Capture the cell that displays the provided text and extract its (X, Y) central coordinate. 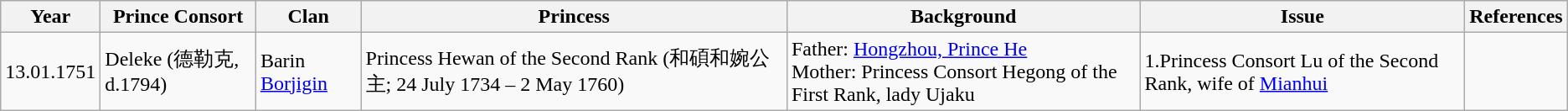
1.Princess Consort Lu of the Second Rank, wife of Mianhui (1302, 71)
Issue (1302, 17)
Father: Hongzhou, Prince HeMother: Princess Consort Hegong of the First Rank, lady Ujaku (963, 71)
Year (50, 17)
Princess Hewan of the Second Rank (和碩和婉公主; 24 July 1734 – 2 May 1760) (574, 71)
Deleke (德勒克, d.1794) (178, 71)
13.01.1751 (50, 71)
Princess (574, 17)
Prince Consort (178, 17)
Background (963, 17)
Barin Borjigin (308, 71)
References (1516, 17)
Clan (308, 17)
